Output the (X, Y) coordinate of the center of the cell containing the given text.  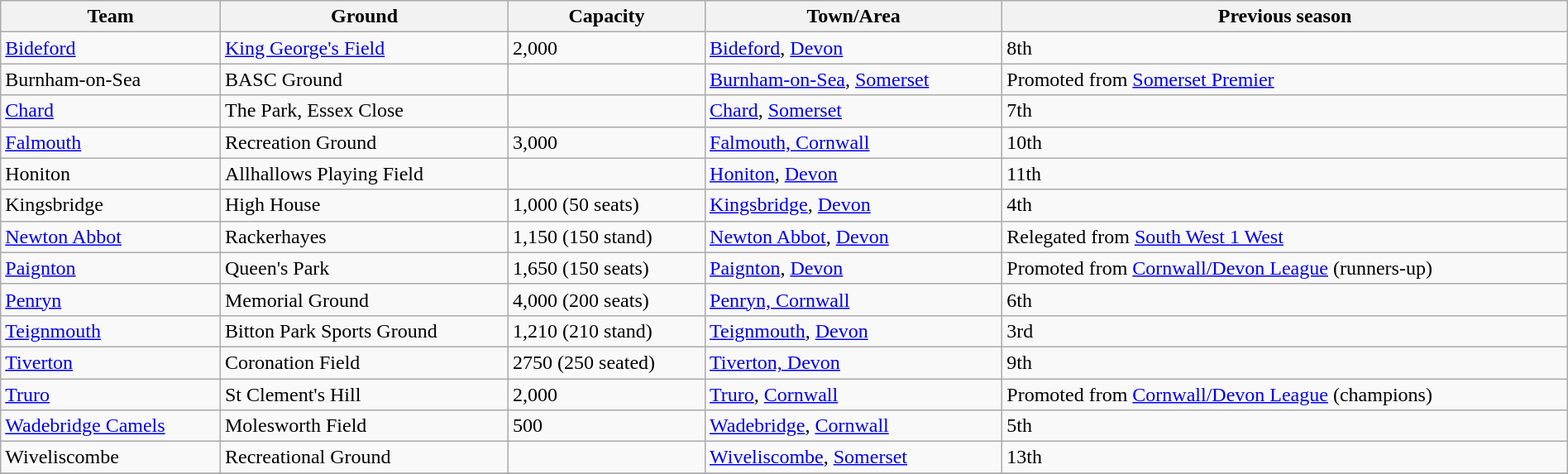
Kingsbridge, Devon (853, 205)
Truro, Cornwall (853, 395)
Honiton (111, 174)
9th (1285, 362)
13th (1285, 457)
Queen's Park (364, 268)
1,650 (150 seats) (607, 268)
3,000 (607, 142)
4th (1285, 205)
1,150 (150 stand) (607, 237)
3rd (1285, 331)
King George's Field (364, 48)
Newton Abbot, Devon (853, 237)
Memorial Ground (364, 299)
Penryn, Cornwall (853, 299)
Chard (111, 111)
8th (1285, 48)
Wadebridge Camels (111, 426)
Burnham-on-Sea, Somerset (853, 79)
St Clement's Hill (364, 395)
Allhallows Playing Field (364, 174)
Honiton, Devon (853, 174)
Falmouth (111, 142)
Rackerhayes (364, 237)
Wadebridge, Cornwall (853, 426)
Team (111, 17)
Paignton (111, 268)
Falmouth, Cornwall (853, 142)
Promoted from Cornwall/Devon League (runners-up) (1285, 268)
Kingsbridge (111, 205)
Penryn (111, 299)
Bideford, Devon (853, 48)
Paignton, Devon (853, 268)
5th (1285, 426)
Coronation Field (364, 362)
7th (1285, 111)
Capacity (607, 17)
Ground (364, 17)
2750 (250 seated) (607, 362)
1,000 (50 seats) (607, 205)
Wiveliscombe (111, 457)
Teignmouth, Devon (853, 331)
Bideford (111, 48)
High House (364, 205)
Wiveliscombe, Somerset (853, 457)
1,210 (210 stand) (607, 331)
Promoted from Cornwall/Devon League (champions) (1285, 395)
Recreation Ground (364, 142)
10th (1285, 142)
Recreational Ground (364, 457)
Promoted from Somerset Premier (1285, 79)
11th (1285, 174)
Chard, Somerset (853, 111)
Truro (111, 395)
Teignmouth (111, 331)
Relegated from South West 1 West (1285, 237)
500 (607, 426)
Town/Area (853, 17)
Bitton Park Sports Ground (364, 331)
Newton Abbot (111, 237)
Previous season (1285, 17)
BASC Ground (364, 79)
The Park, Essex Close (364, 111)
4,000 (200 seats) (607, 299)
Tiverton, Devon (853, 362)
6th (1285, 299)
Burnham-on-Sea (111, 79)
Molesworth Field (364, 426)
Tiverton (111, 362)
